Output the (X, Y) coordinate of the center of the cell containing the given text.  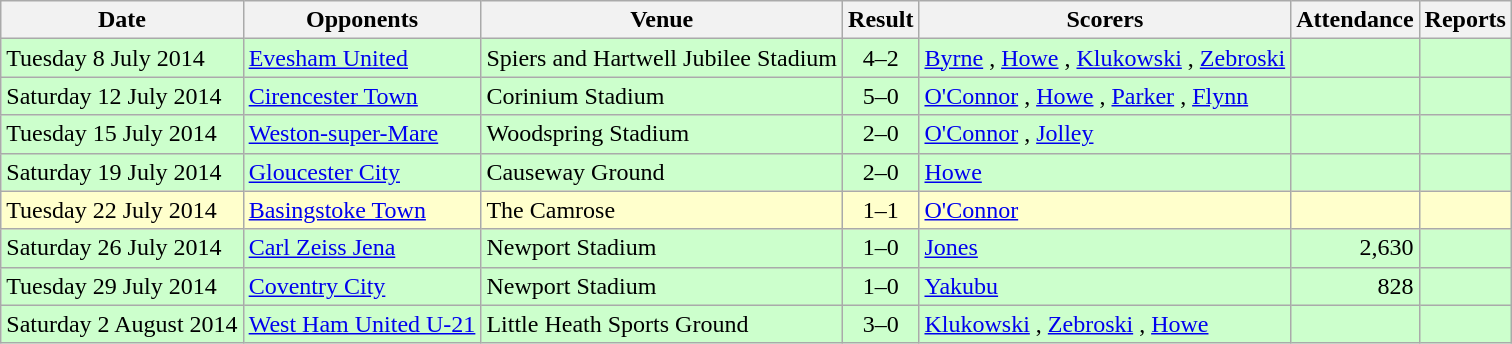
Date (122, 20)
Carl Zeiss Jena (362, 248)
5–0 (881, 96)
828 (1355, 286)
Jones (1105, 248)
Attendance (1355, 20)
Spiers and Hartwell Jubilee Stadium (662, 58)
O'Connor , Jolley (1105, 134)
Byrne , Howe , Klukowski , Zebroski (1105, 58)
1–1 (881, 210)
4–2 (881, 58)
Tuesday 22 July 2014 (122, 210)
The Camrose (662, 210)
Little Heath Sports Ground (662, 324)
Evesham United (362, 58)
Gloucester City (362, 172)
Howe (1105, 172)
O'Connor , Howe , Parker , Flynn (1105, 96)
Reports (1465, 20)
Saturday 19 July 2014 (122, 172)
O'Connor (1105, 210)
Klukowski , Zebroski , Howe (1105, 324)
Saturday 12 July 2014 (122, 96)
Woodspring Stadium (662, 134)
Weston-super-Mare (362, 134)
3–0 (881, 324)
Saturday 2 August 2014 (122, 324)
Saturday 26 July 2014 (122, 248)
Tuesday 15 July 2014 (122, 134)
Basingstoke Town (362, 210)
Coventry City (362, 286)
Cirencester Town (362, 96)
2,630 (1355, 248)
Opponents (362, 20)
Causeway Ground (662, 172)
Yakubu (1105, 286)
Venue (662, 20)
Result (881, 20)
Corinium Stadium (662, 96)
Tuesday 29 July 2014 (122, 286)
Tuesday 8 July 2014 (122, 58)
Scorers (1105, 20)
West Ham United U-21 (362, 324)
